Extract the (X, Y) coordinate from the center of the cell holding the provided text.  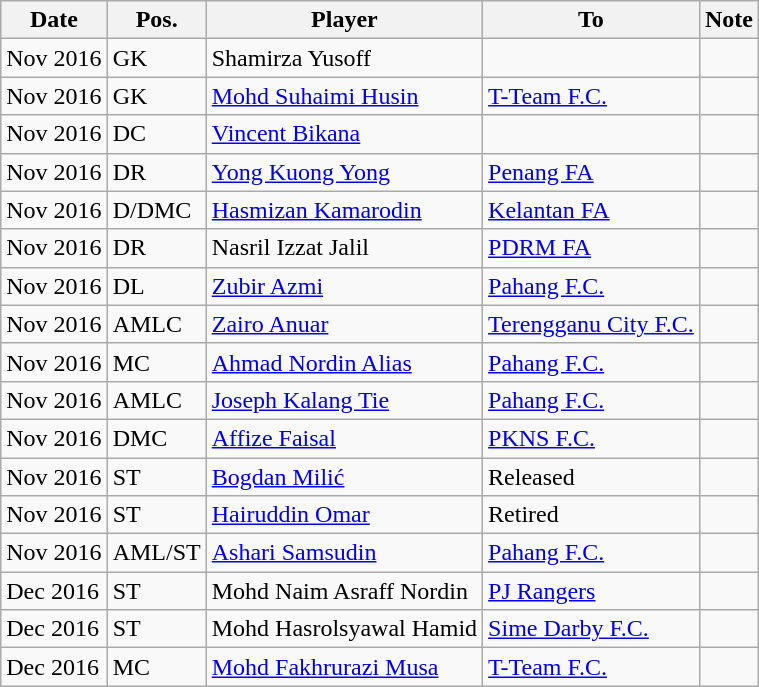
Affize Faisal (344, 438)
Kelantan FA (592, 210)
Mohd Naim Asraff Nordin (344, 591)
Zubir Azmi (344, 286)
DC (156, 134)
Nasril Izzat Jalil (344, 248)
Penang FA (592, 172)
DL (156, 286)
D/DMC (156, 210)
Released (592, 477)
Hasmizan Kamarodin (344, 210)
PDRM FA (592, 248)
Terengganu City F.C. (592, 324)
Pos. (156, 20)
AML/ST (156, 553)
Shamirza Yusoff (344, 58)
Ashari Samsudin (344, 553)
Vincent Bikana (344, 134)
Bogdan Milić (344, 477)
Retired (592, 515)
Ahmad Nordin Alias (344, 362)
Player (344, 20)
Mohd Suhaimi Husin (344, 96)
Note (728, 20)
To (592, 20)
Joseph Kalang Tie (344, 400)
Zairo Anuar (344, 324)
Date (54, 20)
PKNS F.C. (592, 438)
Mohd Fakhrurazi Musa (344, 667)
DMC (156, 438)
PJ Rangers (592, 591)
Sime Darby F.C. (592, 629)
Mohd Hasrolsyawal Hamid (344, 629)
Yong Kuong Yong (344, 172)
Hairuddin Omar (344, 515)
